Provide the (x, y) coordinate of the cell's center where the given text is located.  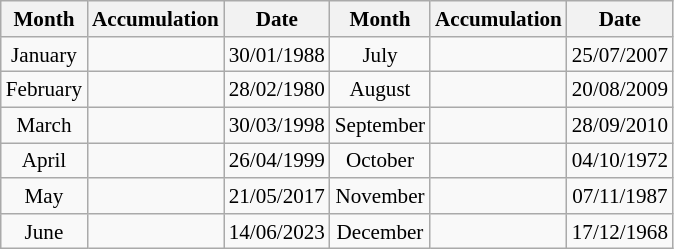
28/09/2010 (620, 124)
17/12/1968 (620, 230)
26/04/1999 (277, 160)
September (380, 124)
30/03/1998 (277, 124)
October (380, 160)
20/08/2009 (620, 90)
December (380, 230)
August (380, 90)
March (44, 124)
04/10/1972 (620, 160)
28/02/1980 (277, 90)
14/06/2023 (277, 230)
21/05/2017 (277, 196)
February (44, 90)
June (44, 230)
25/07/2007 (620, 54)
April (44, 160)
January (44, 54)
July (380, 54)
May (44, 196)
30/01/1988 (277, 54)
November (380, 196)
07/11/1987 (620, 196)
